Find where the given text appears and provide that cell's center as [x, y] coordinate. 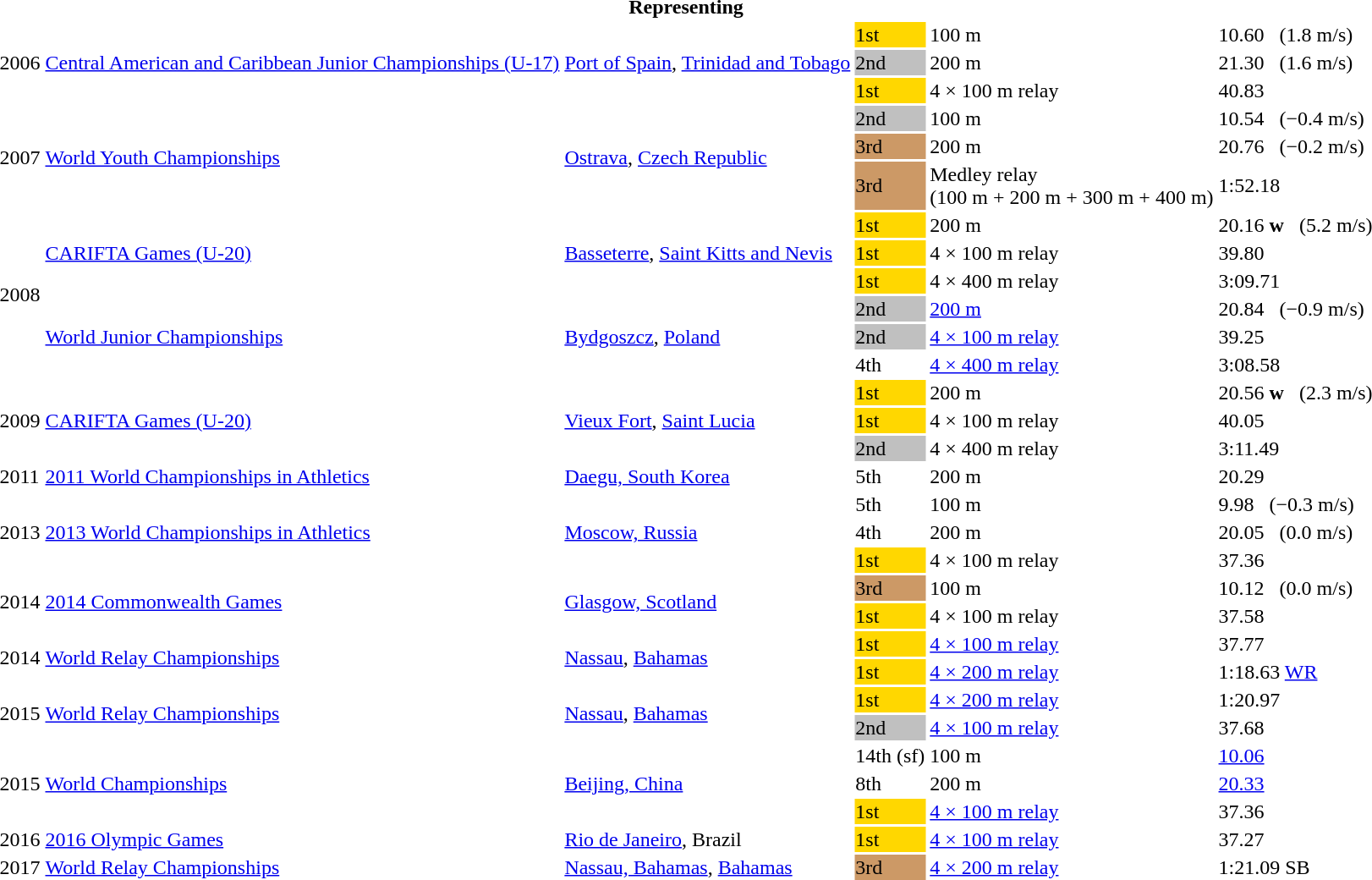
World Championships [303, 784]
Port of Spain, Trinidad and Tobago [707, 63]
Basseterre, Saint Kitts and Nevis [707, 253]
World Junior Championships [303, 337]
Medley relay (100 m + 200 m + 300 m + 400 m) [1072, 186]
14th (sf) [890, 756]
World Youth Championships [303, 157]
2011 World Championships in Athletics [303, 476]
Daegu, South Korea [707, 476]
Moscow, Russia [707, 532]
Central American and Caribbean Junior Championships (U-17) [303, 63]
Beijing, China [707, 784]
Bydgoszcz, Poland [707, 337]
Vieux Fort, Saint Lucia [707, 421]
Nassau, Bahamas, Bahamas [707, 867]
2014 Commonwealth Games [303, 602]
Ostrava, Czech Republic [707, 157]
8th [890, 784]
2016 Olympic Games [303, 839]
Rio de Janeiro, Brazil [707, 839]
2013 World Championships in Athletics [303, 532]
Glasgow, Scotland [707, 602]
